Search for the cell housing the specified text and yield its (X, Y) center coordinate. 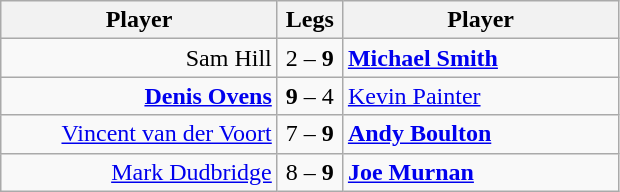
9 – 4 (310, 96)
8 – 9 (310, 172)
Michael Smith (480, 58)
Kevin Painter (480, 96)
Vincent van der Voort (140, 134)
7 – 9 (310, 134)
Joe Murnan (480, 172)
Mark Dudbridge (140, 172)
2 – 9 (310, 58)
Legs (310, 20)
Sam Hill (140, 58)
Andy Boulton (480, 134)
Denis Ovens (140, 96)
